Detect which cell encompasses the target text, then output its (X, Y) center coordinate. 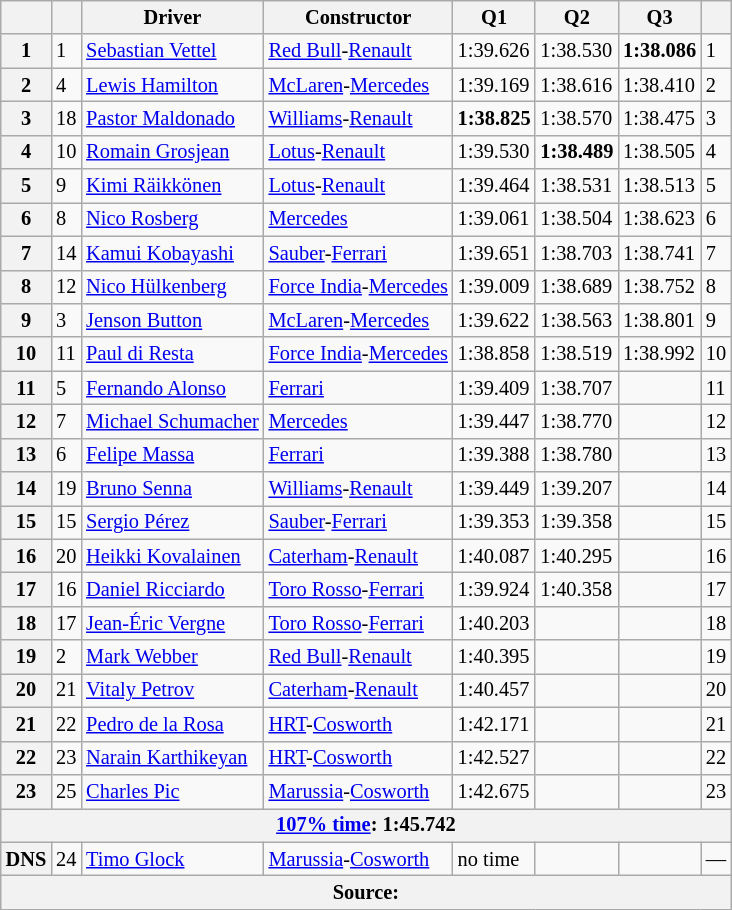
Romain Grosjean (172, 152)
Sebastian Vettel (172, 51)
Lewis Hamilton (172, 85)
1:38.505 (660, 152)
1:39.169 (494, 85)
1:39.924 (494, 589)
Felipe Massa (172, 455)
Q2 (576, 17)
Narain Karthikeyan (172, 758)
Kimi Räikkönen (172, 186)
1:38.689 (576, 287)
1:38.825 (494, 118)
1:38.616 (576, 85)
Sergio Pérez (172, 522)
1:38.623 (660, 219)
1:40.457 (494, 690)
— (716, 859)
Q3 (660, 17)
1:39.353 (494, 522)
Source: (366, 892)
1:38.752 (660, 287)
1:39.449 (494, 489)
no time (494, 859)
Heikki Kovalainen (172, 556)
1:39.207 (576, 489)
Nico Hülkenberg (172, 287)
Jean-Éric Vergne (172, 623)
1:39.622 (494, 320)
1:39.409 (494, 388)
1:39.464 (494, 186)
Paul di Resta (172, 354)
Mark Webber (172, 657)
Pastor Maldonado (172, 118)
1:42.527 (494, 758)
1:39.447 (494, 421)
Vitaly Petrov (172, 690)
Fernando Alonso (172, 388)
1:40.203 (494, 623)
1:38.801 (660, 320)
Michael Schumacher (172, 421)
1:38.858 (494, 354)
1:39.388 (494, 455)
DNS (26, 859)
1:38.519 (576, 354)
1:38.475 (660, 118)
1:39.009 (494, 287)
24 (66, 859)
Timo Glock (172, 859)
Nico Rosberg (172, 219)
1:38.410 (660, 85)
1:38.086 (660, 51)
1:40.295 (576, 556)
1:39.626 (494, 51)
1:38.531 (576, 186)
Constructor (358, 17)
1:40.087 (494, 556)
1:38.530 (576, 51)
25 (66, 791)
1:42.171 (494, 724)
Q1 (494, 17)
Kamui Kobayashi (172, 253)
1:38.741 (660, 253)
1:42.675 (494, 791)
1:39.530 (494, 152)
Daniel Ricciardo (172, 589)
Driver (172, 17)
1:38.770 (576, 421)
Pedro de la Rosa (172, 724)
1:38.570 (576, 118)
1:38.992 (660, 354)
1:38.504 (576, 219)
1:38.707 (576, 388)
1:39.651 (494, 253)
1:40.395 (494, 657)
1:38.563 (576, 320)
1:38.513 (660, 186)
1:39.358 (576, 522)
Jenson Button (172, 320)
1:40.358 (576, 589)
1:38.780 (576, 455)
Charles Pic (172, 791)
1:38.489 (576, 152)
Bruno Senna (172, 489)
1:38.703 (576, 253)
107% time: 1:45.742 (366, 825)
1:39.061 (494, 219)
